Output the [X, Y] coordinate of the center of the cell containing the given text.  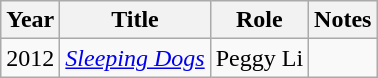
Notes [343, 20]
Year [30, 20]
Sleeping Dogs [135, 58]
Title [135, 20]
Role [259, 20]
2012 [30, 58]
Peggy Li [259, 58]
